Output the (X, Y) coordinate of the center of the cell containing the given text.  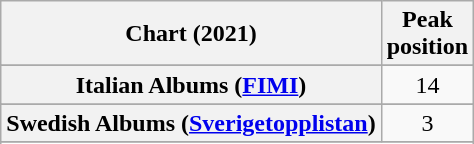
Peakposition (427, 34)
Italian Albums (FIMI) (191, 85)
14 (427, 85)
Swedish Albums (Sverigetopplistan) (191, 123)
Chart (2021) (191, 34)
3 (427, 123)
